Locate the cell with the specified text and output its (x, y) center coordinate. 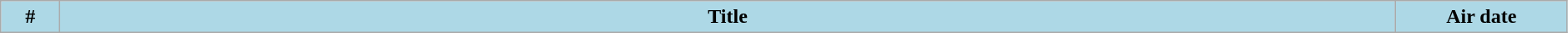
# (30, 17)
Title (728, 17)
Air date (1481, 17)
